Return the (X, Y) coordinate for the center point of the cell that contains the specified text.  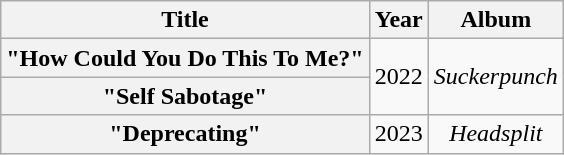
Title (185, 20)
2023 (398, 134)
"Self Sabotage" (185, 96)
"How Could You Do This To Me?" (185, 58)
Headsplit (496, 134)
Year (398, 20)
2022 (398, 77)
Album (496, 20)
"Deprecating" (185, 134)
Suckerpunch (496, 77)
